Return the [x, y] coordinate for the center point of the cell that contains the specified text.  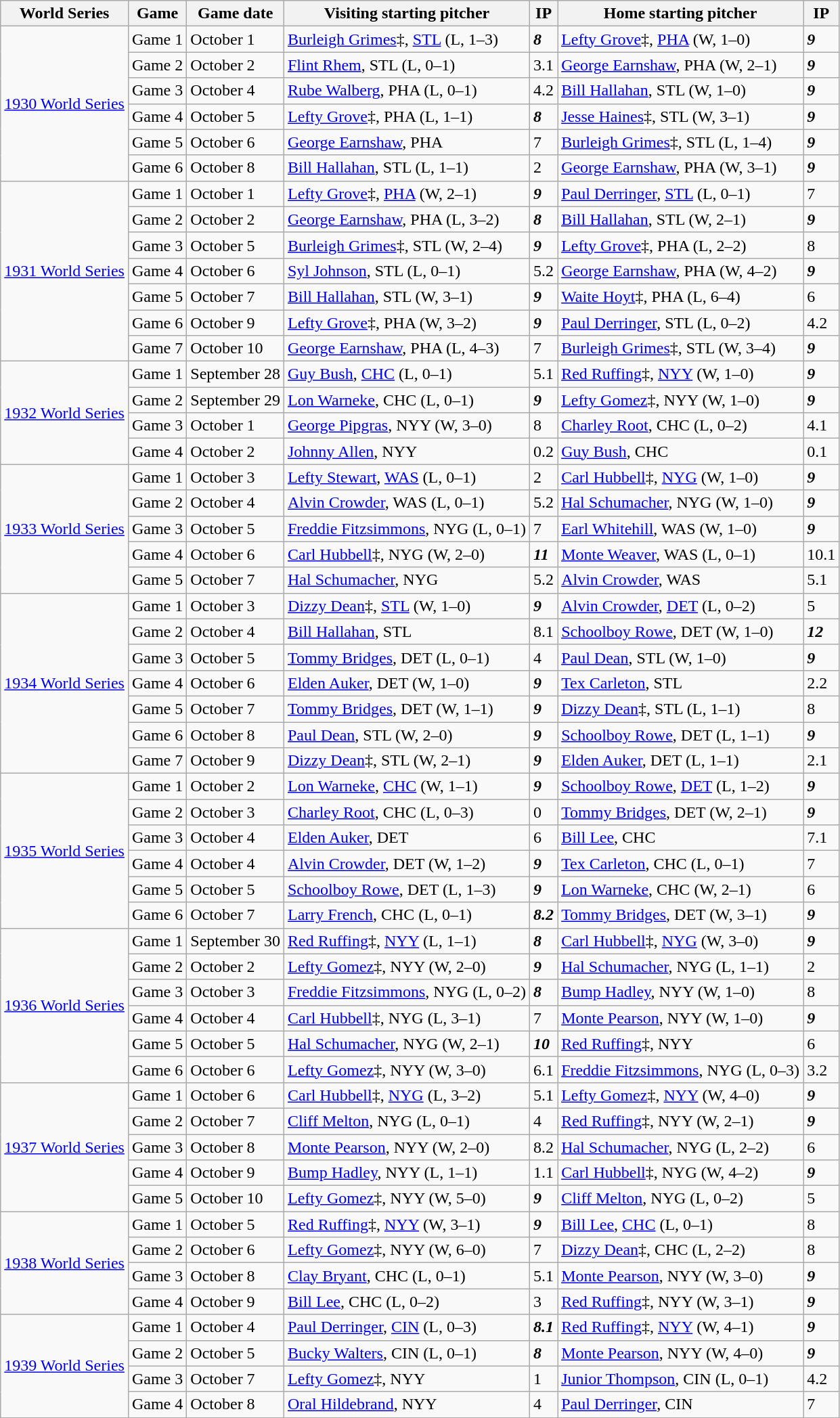
6.1 [544, 1069]
Alvin Crowder, WAS (L, 0–1) [406, 503]
Lefty Grove‡, PHA (L, 1–1) [406, 116]
11 [544, 554]
Earl Whitehill, WAS (W, 1–0) [681, 529]
Carl Hubbell‡, NYG (W, 4–2) [681, 1173]
Dizzy Dean‡, STL (W, 2–1) [406, 761]
George Earnshaw, PHA (L, 4–3) [406, 349]
Junior Thompson, CIN (L, 0–1) [681, 1379]
Johnny Allen, NYY [406, 451]
Paul Derringer, CIN [681, 1404]
0 [544, 812]
Charley Root, CHC (L, 0–2) [681, 426]
1931 World Series [65, 271]
1933 World Series [65, 529]
Bill Hallahan, STL (L, 1–1) [406, 168]
George Earnshaw, PHA (W, 3–1) [681, 168]
Freddie Fitzsimmons, NYG (L, 0–1) [406, 529]
Tommy Bridges, DET (L, 0–1) [406, 657]
Bucky Walters, CIN (L, 0–1) [406, 1353]
Hal Schumacher, NYG (W, 1–0) [681, 503]
Lefty Grove‡, PHA (W, 1–0) [681, 39]
Paul Derringer, STL (L, 0–1) [681, 194]
Hal Schumacher, NYG (W, 2–1) [406, 1044]
Bill Lee, CHC [681, 838]
1930 World Series [65, 104]
Monte Pearson, NYY (W, 1–0) [681, 1018]
10.1 [822, 554]
Bill Hallahan, STL (W, 2–1) [681, 219]
0.2 [544, 451]
Tommy Bridges, DET (W, 1–1) [406, 709]
September 29 [236, 400]
Schoolboy Rowe, DET (L, 1–1) [681, 734]
1939 World Series [65, 1366]
Paul Derringer, STL (L, 0–2) [681, 323]
Bump Hadley, NYY (W, 1–0) [681, 992]
Carl Hubbell‡, NYG (L, 3–1) [406, 1018]
September 28 [236, 374]
Red Ruffing‡, NYY [681, 1044]
Lefty Gomez‡, NYY (W, 2–0) [406, 967]
George Pipgras, NYY (W, 3–0) [406, 426]
Clay Bryant, CHC (L, 0–1) [406, 1276]
7.1 [822, 838]
Lefty Gomez‡, NYY (W, 3–0) [406, 1069]
Flint Rhem, STL (L, 0–1) [406, 65]
Elden Auker, DET [406, 838]
Game date [236, 14]
Schoolboy Rowe, DET (L, 1–2) [681, 786]
Bill Lee, CHC (L, 0–1) [681, 1224]
Red Ruffing‡, NYY (W, 4–1) [681, 1327]
Bill Hallahan, STL [406, 632]
Jesse Haines‡, STL (W, 3–1) [681, 116]
Guy Bush, CHC [681, 451]
1 [544, 1379]
George Earnshaw, PHA (W, 2–1) [681, 65]
4.1 [822, 426]
Carl Hubbell‡, NYG (L, 3–2) [406, 1095]
Cliff Melton, NYG (L, 0–1) [406, 1121]
Elden Auker, DET (L, 1–1) [681, 761]
Lefty Grove‡, PHA (L, 2–2) [681, 245]
Red Ruffing‡, NYY (L, 1–1) [406, 941]
Alvin Crowder, DET (L, 0–2) [681, 606]
Larry French, CHC (L, 0–1) [406, 915]
Monte Pearson, NYY (W, 2–0) [406, 1147]
Hal Schumacher, NYG (L, 2–2) [681, 1147]
Bill Lee, CHC (L, 0–2) [406, 1302]
Paul Dean, STL (W, 1–0) [681, 657]
Elden Auker, DET (W, 1–0) [406, 683]
Carl Hubbell‡, NYG (W, 1–0) [681, 477]
Lon Warneke, CHC (L, 0–1) [406, 400]
Paul Dean, STL (W, 2–0) [406, 734]
Lon Warneke, CHC (W, 1–1) [406, 786]
Dizzy Dean‡, CHC (L, 2–2) [681, 1250]
Charley Root, CHC (L, 0–3) [406, 812]
1937 World Series [65, 1147]
Dizzy Dean‡, STL (L, 1–1) [681, 709]
Lefty Grove‡, PHA (W, 3–2) [406, 323]
1936 World Series [65, 1005]
1935 World Series [65, 851]
Lefty Stewart, WAS (L, 0–1) [406, 477]
Tommy Bridges, DET (W, 3–1) [681, 915]
2.1 [822, 761]
Freddie Fitzsimmons, NYG (L, 0–3) [681, 1069]
Paul Derringer, CIN (L, 0–3) [406, 1327]
Tex Carleton, CHC (L, 0–1) [681, 864]
Visiting starting pitcher [406, 14]
Burleigh Grimes‡, STL (L, 1–3) [406, 39]
September 30 [236, 941]
Lefty Gomez‡, NYY (W, 1–0) [681, 400]
Dizzy Dean‡, STL (W, 1–0) [406, 606]
Monte Pearson, NYY (W, 3–0) [681, 1276]
Burleigh Grimes‡, STL (W, 2–4) [406, 245]
Bump Hadley, NYY (L, 1–1) [406, 1173]
2.2 [822, 683]
Lefty Gomez‡, NYY (W, 4–0) [681, 1095]
3 [544, 1302]
Rube Walberg, PHA (L, 0–1) [406, 91]
Lefty Gomez‡, NYY (W, 5–0) [406, 1199]
Lefty Grove‡, PHA (W, 2–1) [406, 194]
Alvin Crowder, DET (W, 1–2) [406, 864]
Waite Hoyt‡, PHA (L, 6–4) [681, 296]
1.1 [544, 1173]
Red Ruffing‡, NYY (W, 2–1) [681, 1121]
12 [822, 632]
George Earnshaw, PHA (W, 4–2) [681, 271]
1932 World Series [65, 413]
Alvin Crowder, WAS [681, 580]
Syl Johnson, STL (L, 0–1) [406, 271]
Burleigh Grimes‡, STL (W, 3–4) [681, 349]
Hal Schumacher, NYG (L, 1–1) [681, 967]
10 [544, 1044]
Carl Hubbell‡, NYG (W, 3–0) [681, 941]
Tex Carleton, STL [681, 683]
Freddie Fitzsimmons, NYG (L, 0–2) [406, 992]
Guy Bush, CHC (L, 0–1) [406, 374]
George Earnshaw, PHA (L, 3–2) [406, 219]
Game [157, 14]
Lon Warneke, CHC (W, 2–1) [681, 889]
Schoolboy Rowe, DET (L, 1–3) [406, 889]
1934 World Series [65, 683]
1938 World Series [65, 1263]
Schoolboy Rowe, DET (W, 1–0) [681, 632]
Bill Hallahan, STL (W, 3–1) [406, 296]
Oral Hildebrand, NYY [406, 1404]
World Series [65, 14]
Home starting pitcher [681, 14]
George Earnshaw, PHA [406, 142]
Hal Schumacher, NYG [406, 580]
Bill Hallahan, STL (W, 1–0) [681, 91]
Tommy Bridges, DET (W, 2–1) [681, 812]
Carl Hubbell‡, NYG (W, 2–0) [406, 554]
Lefty Gomez‡, NYY (W, 6–0) [406, 1250]
Cliff Melton, NYG (L, 0–2) [681, 1199]
3.2 [822, 1069]
Monte Weaver, WAS (L, 0–1) [681, 554]
Monte Pearson, NYY (W, 4–0) [681, 1353]
Red Ruffing‡, NYY (W, 1–0) [681, 374]
3.1 [544, 65]
Lefty Gomez‡, NYY [406, 1379]
0.1 [822, 451]
Burleigh Grimes‡, STL (L, 1–4) [681, 142]
